Output the (X, Y) coordinate of the center of the cell containing the given text.  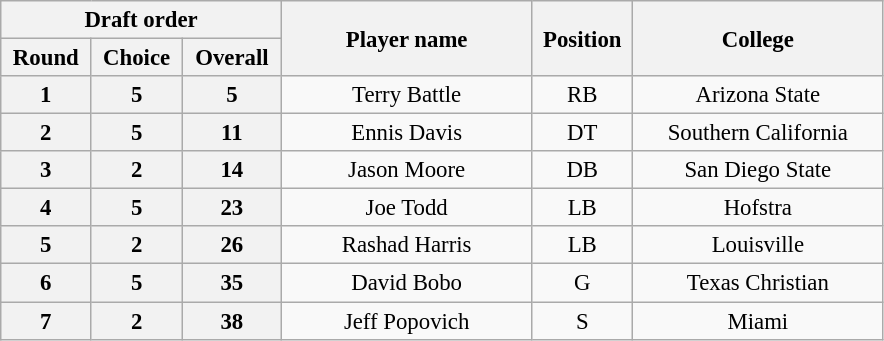
RB (582, 95)
Choice (137, 58)
Arizona State (758, 95)
San Diego State (758, 170)
Rashad Harris (406, 245)
26 (232, 245)
14 (232, 170)
23 (232, 208)
Louisville (758, 245)
6 (46, 283)
1 (46, 95)
11 (232, 133)
Miami (758, 321)
Jason Moore (406, 170)
7 (46, 321)
Hofstra (758, 208)
Terry Battle (406, 95)
Player name (406, 38)
DT (582, 133)
35 (232, 283)
Joe Todd (406, 208)
Overall (232, 58)
Southern California (758, 133)
3 (46, 170)
G (582, 283)
College (758, 38)
DB (582, 170)
4 (46, 208)
Draft order (142, 20)
38 (232, 321)
Round (46, 58)
Position (582, 38)
David Bobo (406, 283)
Jeff Popovich (406, 321)
S (582, 321)
Ennis Davis (406, 133)
Texas Christian (758, 283)
